Detect which cell encompasses the target text, then output its (x, y) center coordinate. 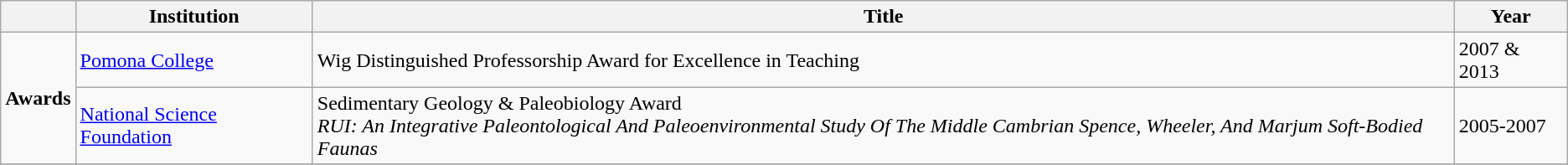
Year (1511, 17)
Institution (194, 17)
Awards (39, 99)
Title (883, 17)
2005-2007 (1511, 126)
National Science Foundation (194, 126)
Wig Distinguished Professorship Award for Excellence in Teaching (883, 60)
Pomona College (194, 60)
2007 & 2013 (1511, 60)
